Provide the [X, Y] coordinate of the cell's center where the given text is located.  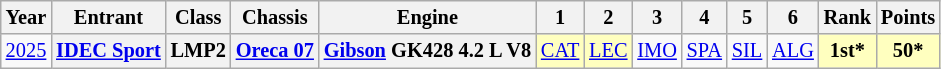
Chassis [275, 17]
Gibson GK428 4.2 L V8 [428, 51]
3 [656, 17]
SPA [704, 51]
4 [704, 17]
IMO [656, 51]
1st* [848, 51]
Oreca 07 [275, 51]
1 [560, 17]
Engine [428, 17]
5 [747, 17]
IDEC Sport [108, 51]
Class [198, 17]
LEC [608, 51]
50* [908, 51]
SIL [747, 51]
6 [793, 17]
Entrant [108, 17]
ALG [793, 51]
Year [26, 17]
CAT [560, 51]
LMP2 [198, 51]
2 [608, 17]
Rank [848, 17]
Points [908, 17]
2025 [26, 51]
